Pinpoint the cell where the given text exists, returning its [X, Y] midpoint coordinate. 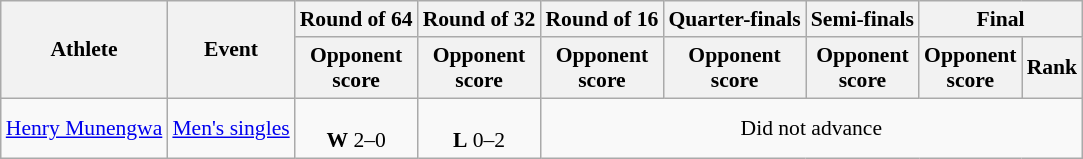
Round of 16 [602, 19]
Quarter-finals [734, 19]
Final [1000, 19]
L 0–2 [480, 128]
Athlete [84, 50]
Round of 64 [356, 19]
Did not advance [811, 128]
Henry Munengwa [84, 128]
Event [230, 50]
Semi-finals [862, 19]
W 2–0 [356, 128]
Rank [1052, 68]
Men's singles [230, 128]
Round of 32 [480, 19]
